Return the [x, y] coordinate for the center point of the cell that contains the specified text.  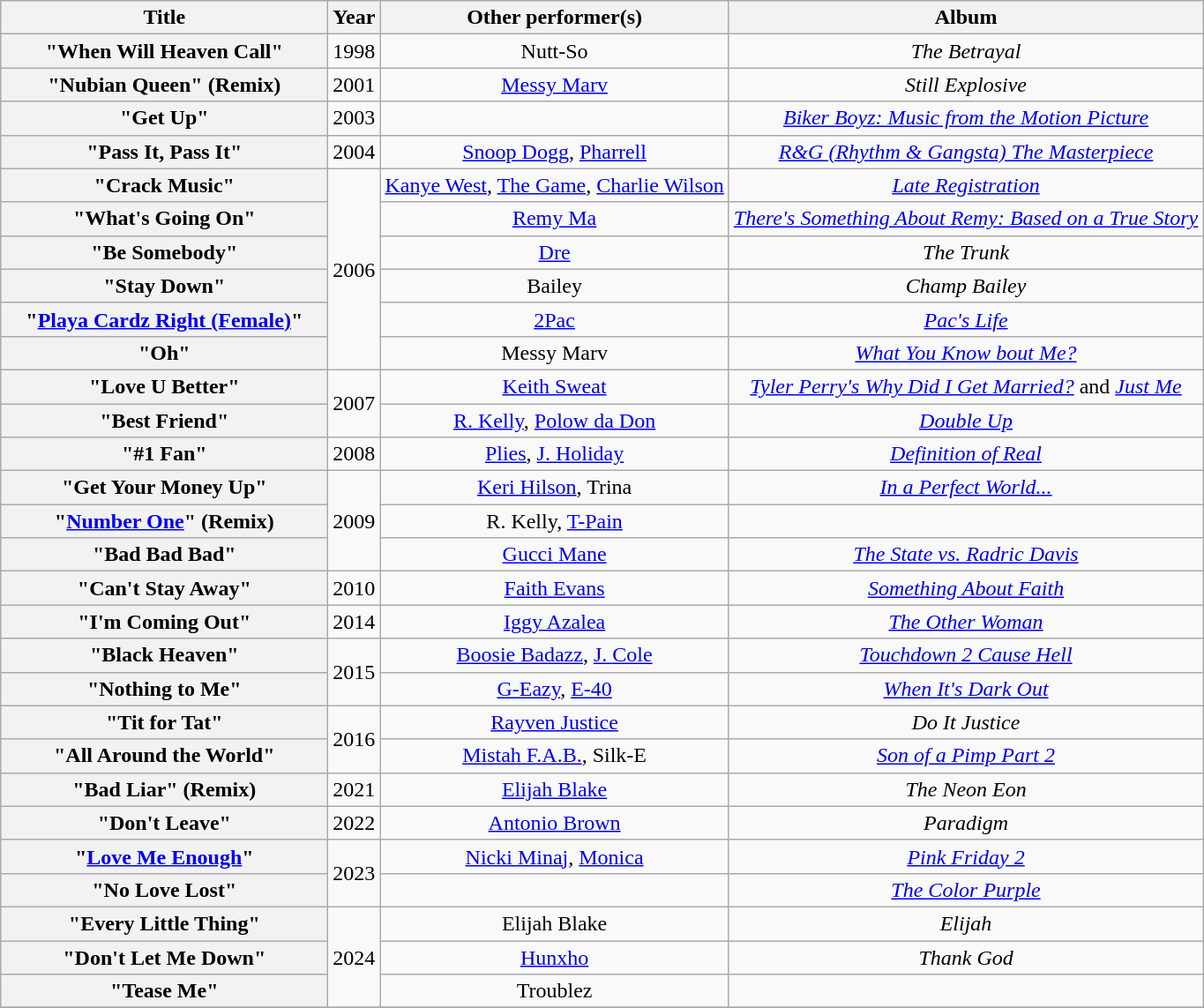
Remy Ma [554, 219]
Title [164, 18]
2024 [355, 957]
Boosie Badazz, J. Cole [554, 655]
"Don't Let Me Down" [164, 957]
"Love Me Enough" [164, 856]
R. Kelly, Polow da Don [554, 421]
Snoop Dogg, Pharrell [554, 152]
The State vs. Radric Davis [965, 555]
2Pac [554, 319]
Gucci Mane [554, 555]
Late Registration [965, 185]
Paradigm [965, 823]
Plies, J. Holiday [554, 454]
"Crack Music" [164, 185]
2001 [355, 85]
2016 [355, 739]
"Oh" [164, 353]
2006 [355, 269]
2008 [355, 454]
"Love U Better" [164, 386]
"Tit for Tat" [164, 722]
"Pass It, Pass It" [164, 152]
Album [965, 18]
The Neon Eon [965, 789]
The Trunk [965, 252]
"Get Up" [164, 118]
Hunxho [554, 957]
R&G (Rhythm & Gangsta) The Masterpiece [965, 152]
"When Will Heaven Call" [164, 51]
"Every Little Thing" [164, 923]
Rayven Justice [554, 722]
Definition of Real [965, 454]
1998 [355, 51]
2009 [355, 521]
Troublez [554, 991]
"Can't Stay Away" [164, 588]
2022 [355, 823]
Elijah [965, 923]
"#1 Fan" [164, 454]
Nicki Minaj, Monica [554, 856]
Pink Friday 2 [965, 856]
"Number One" (Remix) [164, 521]
2021 [355, 789]
Tyler Perry's Why Did I Get Married? and Just Me [965, 386]
The Betrayal [965, 51]
Biker Boyz: Music from the Motion Picture [965, 118]
Touchdown 2 Cause Hell [965, 655]
Keith Sweat [554, 386]
"Tease Me" [164, 991]
What You Know bout Me? [965, 353]
Keri Hilson, Trina [554, 488]
In a Perfect World... [965, 488]
Other performer(s) [554, 18]
2003 [355, 118]
"Black Heaven" [164, 655]
Mistah F.A.B., Silk-E [554, 756]
When It's Dark Out [965, 689]
Antonio Brown [554, 823]
2015 [355, 672]
"All Around the World" [164, 756]
Still Explosive [965, 85]
2010 [355, 588]
The Color Purple [965, 890]
Faith Evans [554, 588]
"Be Somebody" [164, 252]
Pac's Life [965, 319]
There's Something About Remy: Based on a True Story [965, 219]
2023 [355, 873]
"Stay Down" [164, 286]
R. Kelly, T-Pain [554, 521]
Son of a Pimp Part 2 [965, 756]
The Other Woman [965, 622]
Something About Faith [965, 588]
2007 [355, 403]
"Playa Cardz Right (Female)" [164, 319]
Year [355, 18]
Champ Bailey [965, 286]
G-Eazy, E-40 [554, 689]
2004 [355, 152]
Double Up [965, 421]
Nutt-So [554, 51]
Iggy Azalea [554, 622]
Bailey [554, 286]
Thank God [965, 957]
"I'm Coming Out" [164, 622]
2014 [355, 622]
"No Love Lost" [164, 890]
"Bad Liar" (Remix) [164, 789]
"Nothing to Me" [164, 689]
"Bad Bad Bad" [164, 555]
"Nubian Queen" (Remix) [164, 85]
Dre [554, 252]
Kanye West, The Game, Charlie Wilson [554, 185]
"Don't Leave" [164, 823]
"Get Your Money Up" [164, 488]
"Best Friend" [164, 421]
"What's Going On" [164, 219]
Do It Justice [965, 722]
